Provide the [X, Y] coordinate of the cell's center where the given text is located.  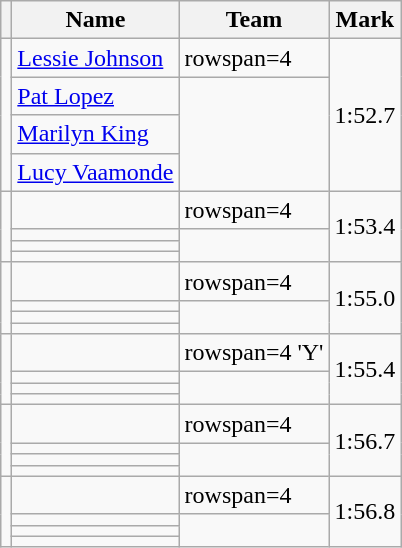
1:55.0 [365, 298]
1:53.4 [365, 226]
Name [96, 20]
rowspan=4 'Y' [254, 353]
Pat Lopez [96, 96]
1:56.8 [365, 512]
Team [254, 20]
1:56.7 [365, 440]
Marilyn King [96, 134]
1:55.4 [365, 370]
1:52.7 [365, 115]
Lessie Johnson [96, 58]
Lucy Vaamonde [96, 172]
Mark [365, 20]
